Extract the [x, y] coordinate from the center of the cell holding the provided text.  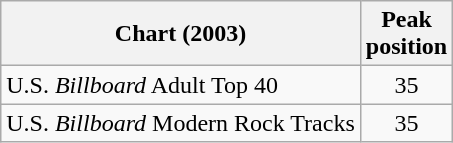
Chart (2003) [181, 34]
U.S. Billboard Adult Top 40 [181, 85]
Peakposition [406, 34]
U.S. Billboard Modern Rock Tracks [181, 123]
